Extract the [X, Y] coordinate from the center of the cell holding the provided text.  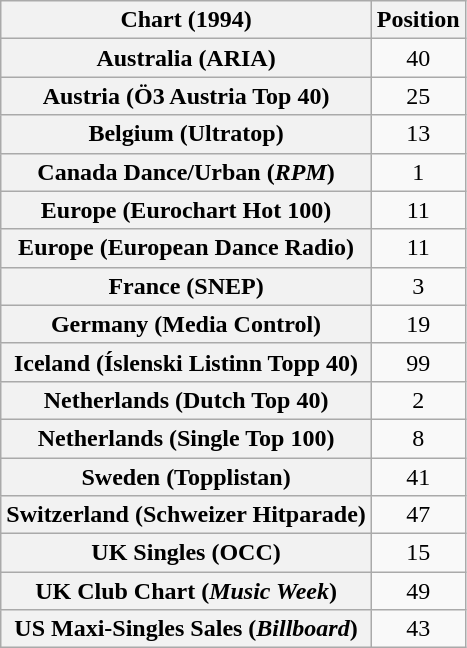
Canada Dance/Urban (RPM) [186, 172]
47 [418, 515]
43 [418, 629]
Europe (European Dance Radio) [186, 248]
49 [418, 591]
1 [418, 172]
40 [418, 58]
Netherlands (Single Top 100) [186, 438]
UK Club Chart (Music Week) [186, 591]
3 [418, 286]
Switzerland (Schweizer Hitparade) [186, 515]
8 [418, 438]
Australia (ARIA) [186, 58]
2 [418, 400]
13 [418, 134]
Europe (Eurochart Hot 100) [186, 210]
Germany (Media Control) [186, 324]
UK Singles (OCC) [186, 553]
19 [418, 324]
Chart (1994) [186, 20]
15 [418, 553]
25 [418, 96]
US Maxi-Singles Sales (Billboard) [186, 629]
Netherlands (Dutch Top 40) [186, 400]
Sweden (Topplistan) [186, 477]
Belgium (Ultratop) [186, 134]
Iceland (Íslenski Listinn Topp 40) [186, 362]
Position [418, 20]
Austria (Ö3 Austria Top 40) [186, 96]
99 [418, 362]
France (SNEP) [186, 286]
41 [418, 477]
